Search for the cell housing the specified text and yield its [x, y] center coordinate. 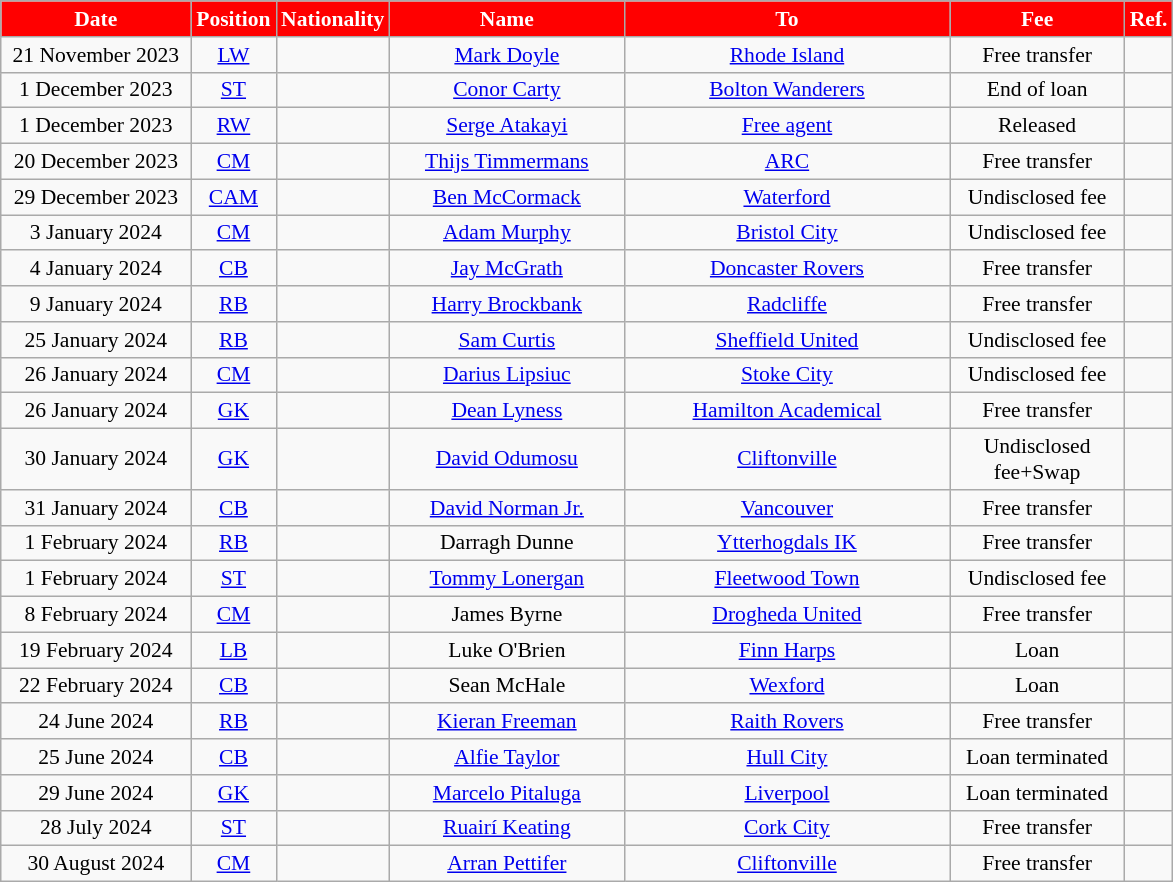
31 January 2024 [96, 508]
Position [234, 19]
To [786, 19]
ARC [786, 162]
30 January 2024 [96, 460]
22 February 2024 [96, 686]
Tommy Lonergan [506, 579]
Ruairí Keating [506, 828]
RW [234, 126]
LB [234, 650]
Conor Carty [506, 90]
CAM [234, 197]
Sam Curtis [506, 340]
Fleetwood Town [786, 579]
28 July 2024 [96, 828]
David Odumosu [506, 460]
Vancouver [786, 508]
Ytterhogdals IK [786, 543]
Thijs Timmermans [506, 162]
Mark Doyle [506, 55]
Wexford [786, 686]
Harry Brockbank [506, 304]
20 December 2023 [96, 162]
Nationality [332, 19]
Radcliffe [786, 304]
Luke O'Brien [506, 650]
29 June 2024 [96, 793]
Raith Rovers [786, 722]
LW [234, 55]
Bolton Wanderers [786, 90]
Sean McHale [506, 686]
24 June 2024 [96, 722]
Bristol City [786, 233]
Finn Harps [786, 650]
Alfie Taylor [506, 757]
Jay McGrath [506, 269]
Hull City [786, 757]
Serge Atakayi [506, 126]
Ben McCormack [506, 197]
Free agent [786, 126]
Released [1038, 126]
19 February 2024 [96, 650]
8 February 2024 [96, 615]
Liverpool [786, 793]
9 January 2024 [96, 304]
Waterford [786, 197]
Ref. [1149, 19]
Rhode Island [786, 55]
29 December 2023 [96, 197]
Undisclosed fee+Swap [1038, 460]
Cork City [786, 828]
End of loan [1038, 90]
Sheffield United [786, 340]
David Norman Jr. [506, 508]
Adam Murphy [506, 233]
Arran Pettifer [506, 864]
Date [96, 19]
Drogheda United [786, 615]
Darius Lipsiuc [506, 375]
Hamilton Academical [786, 411]
4 January 2024 [96, 269]
Stoke City [786, 375]
James Byrne [506, 615]
Fee [1038, 19]
Doncaster Rovers [786, 269]
3 January 2024 [96, 233]
Kieran Freeman [506, 722]
Name [506, 19]
21 November 2023 [96, 55]
Marcelo Pitaluga [506, 793]
25 January 2024 [96, 340]
Dean Lyness [506, 411]
Darragh Dunne [506, 543]
25 June 2024 [96, 757]
30 August 2024 [96, 864]
